Detect which cell encompasses the target text, then output its [X, Y] center coordinate. 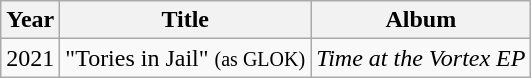
Album [421, 20]
2021 [30, 58]
Time at the Vortex EP [421, 58]
"Tories in Jail" (as GLOK) [186, 58]
Title [186, 20]
Year [30, 20]
